Detect which cell encompasses the target text, then output its (x, y) center coordinate. 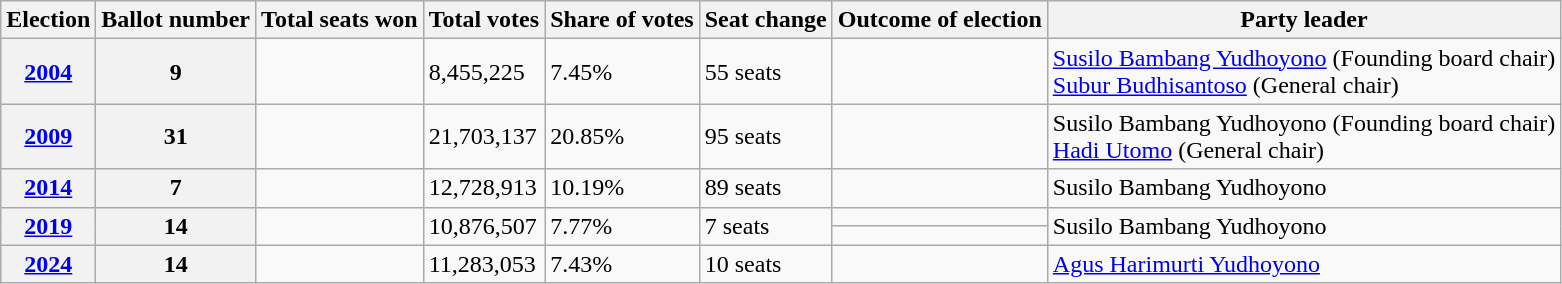
2024 (48, 264)
10.19% (622, 188)
55 seats (766, 72)
2019 (48, 226)
Share of votes (622, 20)
89 seats (766, 188)
10 seats (766, 264)
10,876,507 (484, 226)
2004 (48, 72)
7.45% (622, 72)
8,455,225 (484, 72)
7 (176, 188)
2009 (48, 136)
20.85% (622, 136)
7 seats (766, 226)
7.77% (622, 226)
21,703,137 (484, 136)
95 seats (766, 136)
Party leader (1304, 20)
Seat change (766, 20)
Total votes (484, 20)
Election (48, 20)
Ballot number (176, 20)
7.43% (622, 264)
Agus Harimurti Yudhoyono (1304, 264)
Susilo Bambang Yudhoyono (Founding board chair)Hadi Utomo (General chair) (1304, 136)
12,728,913 (484, 188)
Susilo Bambang Yudhoyono (Founding board chair)Subur Budhisantoso (General chair) (1304, 72)
9 (176, 72)
Outcome of election (940, 20)
31 (176, 136)
2014 (48, 188)
11,283,053 (484, 264)
Total seats won (340, 20)
